Determine the [x, y] coordinate at the center of the cell enclosing the given text.  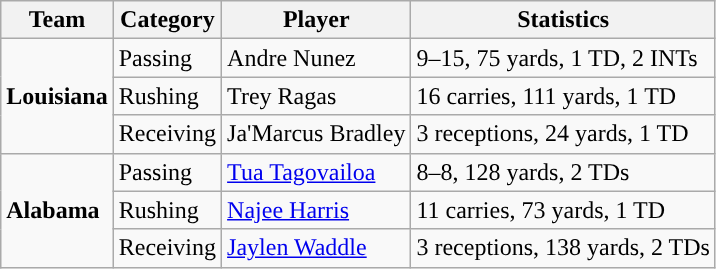
Player [316, 20]
Tua Tagovailoa [316, 172]
3 receptions, 138 yards, 2 TDs [564, 248]
8–8, 128 yards, 2 TDs [564, 172]
Ja'Marcus Bradley [316, 134]
Alabama [57, 210]
9–15, 75 yards, 1 TD, 2 INTs [564, 58]
11 carries, 73 yards, 1 TD [564, 210]
Andre Nunez [316, 58]
Statistics [564, 20]
Team [57, 20]
Jaylen Waddle [316, 248]
Trey Ragas [316, 96]
Louisiana [57, 96]
3 receptions, 24 yards, 1 TD [564, 134]
Category [167, 20]
Najee Harris [316, 210]
16 carries, 111 yards, 1 TD [564, 96]
